Find where the given text appears and provide that cell's center as [x, y] coordinate. 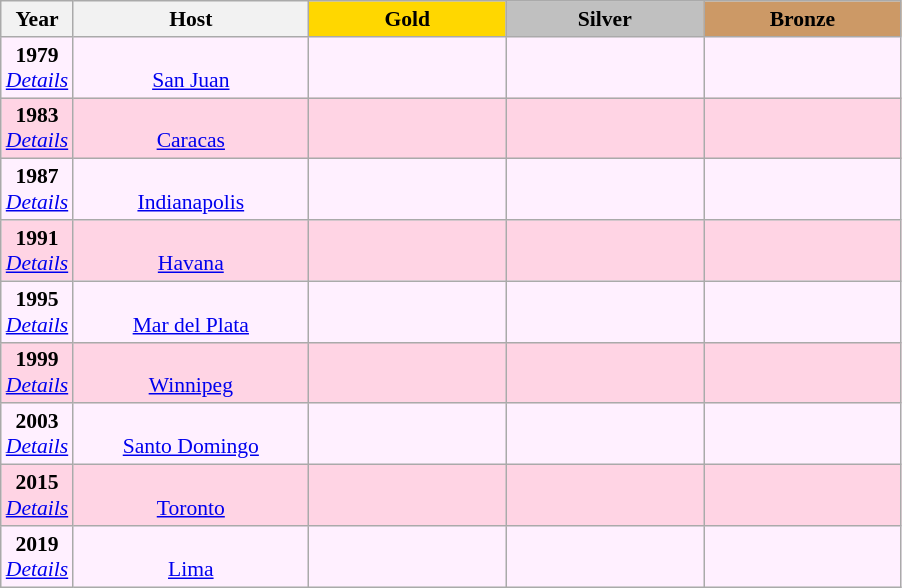
Silver [605, 19]
2003Details [37, 434]
Toronto [190, 496]
Indianapolis [190, 190]
Caracas [190, 128]
Year [37, 19]
1995Details [37, 312]
1983Details [37, 128]
Host [190, 19]
Mar del Plata [190, 312]
Lima [190, 556]
Havana [190, 250]
Winnipeg [190, 372]
1999Details [37, 372]
San Juan [190, 68]
1979Details [37, 68]
2015Details [37, 496]
Bronze [803, 19]
2019Details [37, 556]
Gold [407, 19]
1987Details [37, 190]
Santo Domingo [190, 434]
1991Details [37, 250]
